Extract the [X, Y] coordinate from the center of the cell holding the provided text.  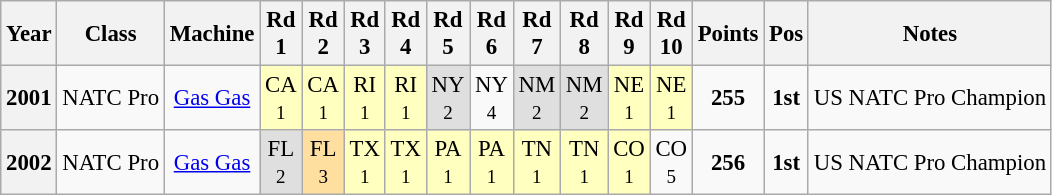
Rd1 [281, 34]
Points [728, 34]
NY2 [448, 98]
CO5 [671, 162]
Class [110, 34]
2001 [29, 98]
Rd4 [406, 34]
Rd3 [364, 34]
Pos [786, 34]
Machine [212, 34]
Rd10 [671, 34]
FL3 [323, 162]
Rd6 [492, 34]
Notes [930, 34]
2002 [29, 162]
Year [29, 34]
Rd9 [629, 34]
Rd7 [536, 34]
FL2 [281, 162]
Rd5 [448, 34]
Rd2 [323, 34]
255 [728, 98]
NY4 [492, 98]
CO1 [629, 162]
256 [728, 162]
Rd8 [584, 34]
